Capture the cell that displays the provided text and extract its (X, Y) central coordinate. 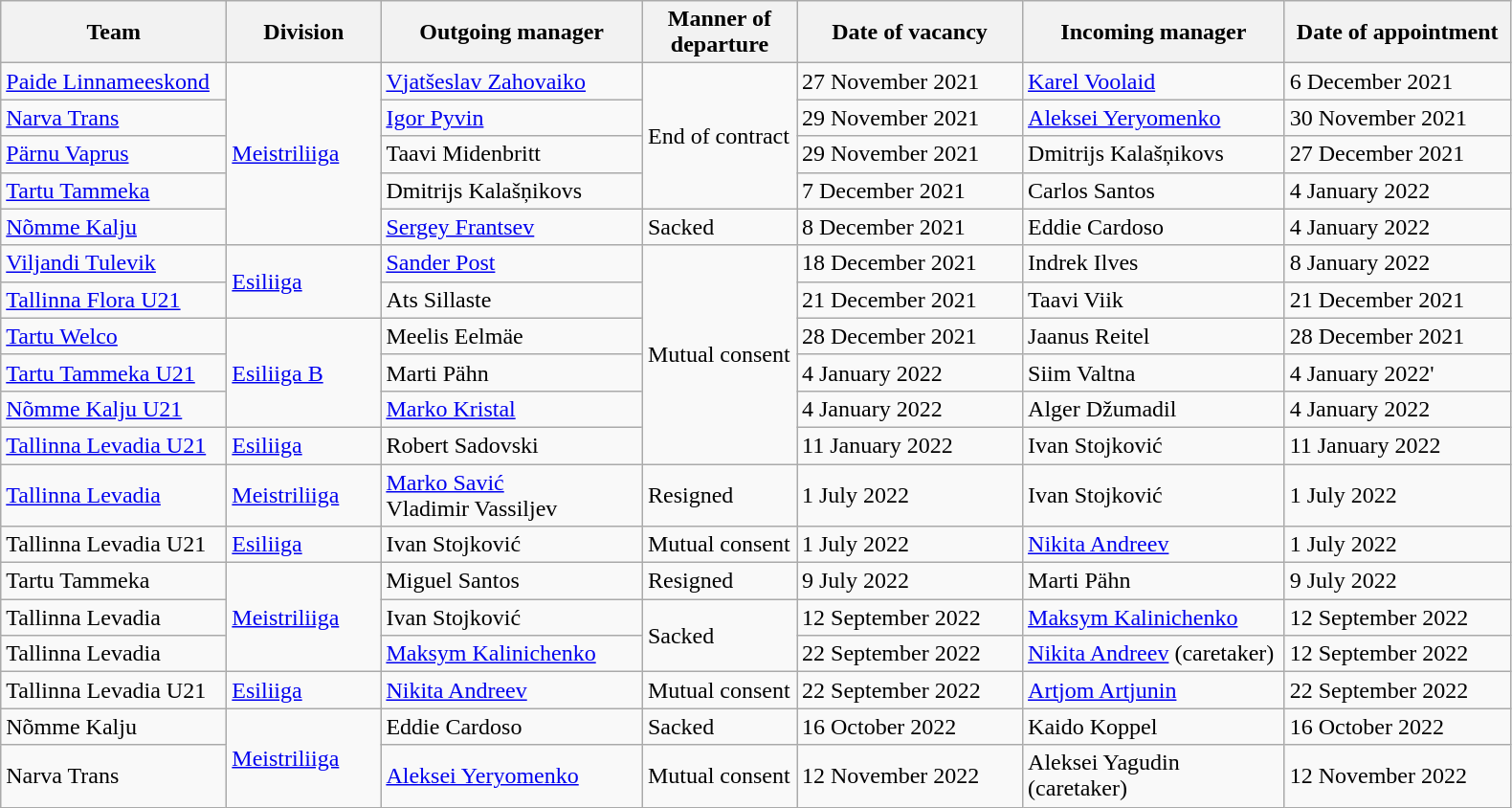
Igor Pyvin (512, 118)
Tartu Tammeka U21 (114, 372)
Marko SavićVladimir Vassiljev (512, 494)
7 December 2021 (909, 191)
Date of appointment (1397, 33)
Karel Voolaid (1154, 81)
Sergey Frantsev (512, 227)
Nõmme Kalju U21 (114, 409)
Tartu Welco (114, 336)
Jaanus Reitel (1154, 336)
Indrek Ilves (1154, 263)
Miguel Santos (512, 581)
Pärnu Vaprus (114, 154)
Division (304, 33)
27 November 2021 (909, 81)
Incoming manager (1154, 33)
30 November 2021 (1397, 118)
27 December 2021 (1397, 154)
Sander Post (512, 263)
Team (114, 33)
Nikita Andreev (caretaker) (1154, 654)
18 December 2021 (909, 263)
Viljandi Tulevik (114, 263)
Meelis Eelmäe (512, 336)
Paide Linnameeskond (114, 81)
Aleksei Yagudin (caretaker) (1154, 775)
End of contract (720, 136)
4 January 2022' (1397, 372)
8 January 2022 (1397, 263)
Outgoing manager (512, 33)
6 December 2021 (1397, 81)
Alger Džumadil (1154, 409)
Vjatšeslav Zahovaiko (512, 81)
Robert Sadovski (512, 445)
Marko Kristal (512, 409)
Artjom Artjunin (1154, 690)
Taavi Midenbritt (512, 154)
Kaido Koppel (1154, 727)
8 December 2021 (909, 227)
Manner of departure (720, 33)
Tallinna Flora U21 (114, 300)
Esiliiga B (304, 372)
Ats Sillaste (512, 300)
Date of vacancy (909, 33)
Siim Valtna (1154, 372)
Carlos Santos (1154, 191)
Taavi Viik (1154, 300)
